Provide the [x, y] coordinate of the cell's center where the given text is located.  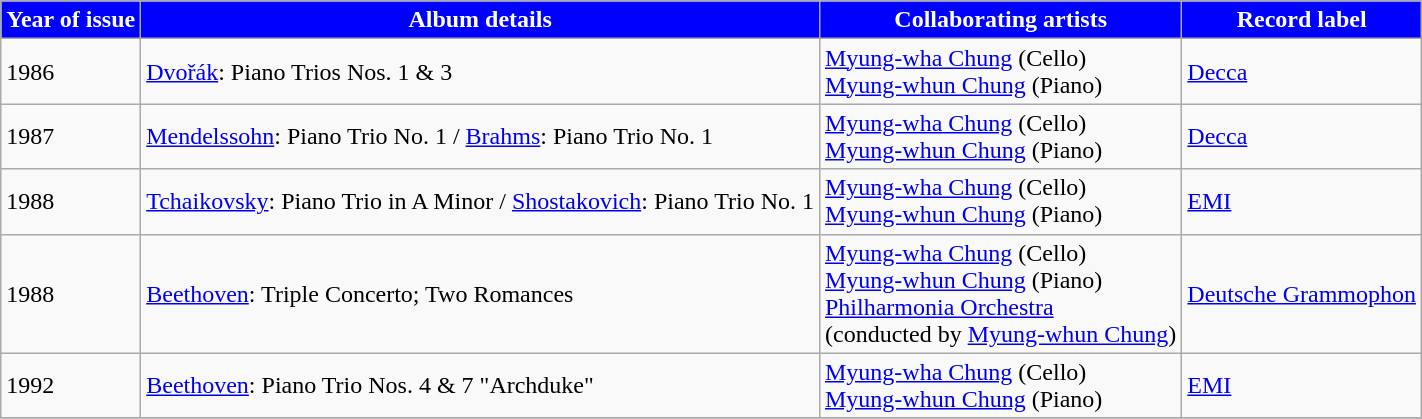
1992 [71, 386]
Collaborating artists [1000, 20]
Deutsche Grammophon [1302, 294]
1986 [71, 72]
Beethoven: Piano Trio Nos. 4 & 7 "Archduke" [480, 386]
Record label [1302, 20]
Myung-wha Chung (Cello)Myung-whun Chung (Piano)Philharmonia Orchestra(conducted by Myung-whun Chung) [1000, 294]
Dvořák: Piano Trios Nos. 1 & 3 [480, 72]
1987 [71, 136]
Beethoven: Triple Concerto; Two Romances [480, 294]
Mendelssohn: Piano Trio No. 1 / Brahms: Piano Trio No. 1 [480, 136]
Tchaikovsky: Piano Trio in A Minor / Shostakovich: Piano Trio No. 1 [480, 202]
Year of issue [71, 20]
Album details [480, 20]
